From the cell containing the given text, extract its center point as [x, y] coordinate. 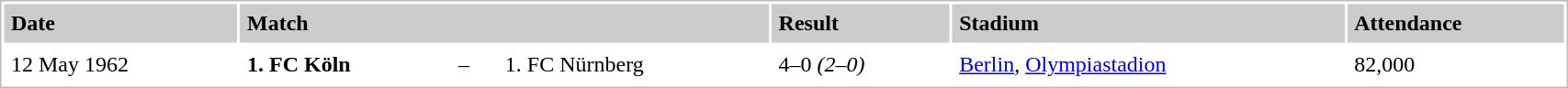
1. FC Köln [345, 65]
4–0 (2–0) [861, 65]
Attendance [1455, 23]
Stadium [1148, 23]
Berlin, Olympiastadion [1148, 65]
82,000 [1455, 65]
Result [861, 23]
– [473, 65]
12 May 1962 [120, 65]
Match [505, 23]
1. FC Nürnberg [634, 65]
Date [120, 23]
